Output the (X, Y) coordinate of the center of the cell containing the given text.  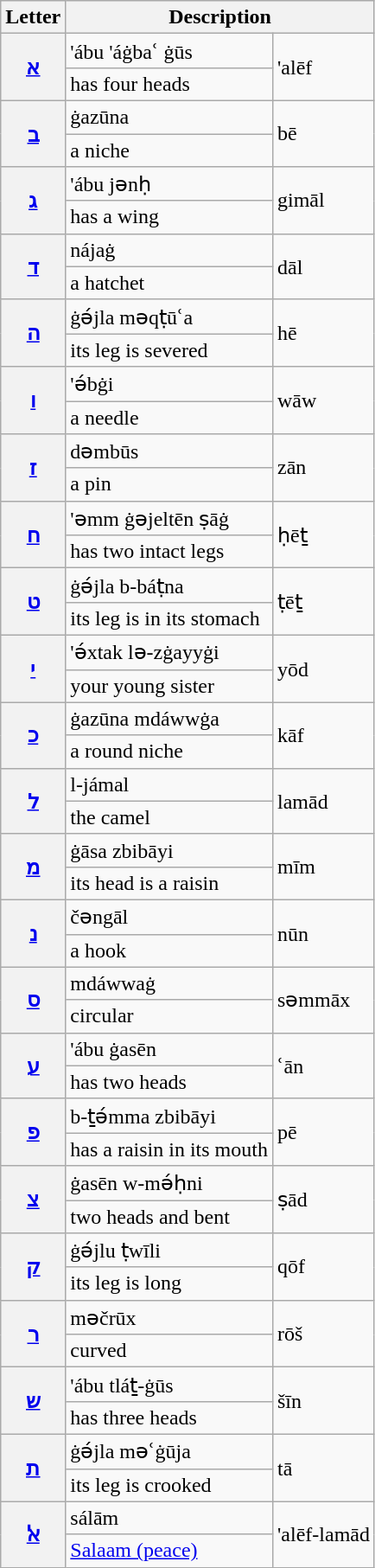
a hatchet (169, 283)
a hook (169, 950)
ġazūna (169, 117)
'ábu tláṯ-ġūs (169, 1385)
'alēf-lamād (323, 1534)
ע (33, 1066)
mīm (323, 867)
a niche (169, 150)
א (33, 67)
sálām (169, 1518)
'ə́bġi (169, 384)
its leg is long (169, 1283)
pē (323, 1132)
'ábu ġasēn (169, 1049)
'ábu jənḥ (169, 184)
səmmāx (323, 1000)
nūn (323, 933)
נ (33, 933)
qōf (323, 1267)
ה (33, 333)
a pin (169, 484)
'ábu 'áġbaʿ ġūs (169, 51)
פ (33, 1132)
ו (33, 400)
gimāl (323, 201)
צ (33, 1200)
ח (33, 534)
ʿān (323, 1066)
its leg is severed (169, 350)
Description (220, 17)
two heads and bent (169, 1217)
has a raisin in its mouth (169, 1149)
your young sister (169, 686)
rōš (323, 1334)
ל (33, 801)
šīn (323, 1401)
ġāsa zbibāyi (169, 850)
a needle (169, 418)
məčrūx (169, 1317)
bē (323, 133)
has a wing (169, 217)
ġə́jla məʿġūja (169, 1451)
curved (169, 1351)
the camel (169, 817)
ג (33, 201)
ġə́jla məqṭūʿa (169, 317)
its leg is crooked (169, 1485)
ש (33, 1401)
yōd (323, 669)
its head is a raisin (169, 883)
ﭏ (33, 1534)
has three heads (169, 1418)
čəngāl (169, 917)
'ə́xtak lə-zġayyġi (169, 652)
כ (33, 735)
l-jámal (169, 784)
tā (323, 1468)
ד (33, 266)
hē (323, 333)
b-ṯə́mma zbibāyi (169, 1116)
ת (33, 1468)
mdáwwaġ (169, 983)
י (33, 669)
has two intact legs (169, 552)
ט (33, 602)
ġə́jla b-báṭna (169, 586)
'alēf (323, 67)
ז (33, 468)
has four heads (169, 84)
ר (33, 1334)
'əmm ġəjeltēn ṣāġ (169, 518)
lamād (323, 801)
ġə́jlu ṭwīli (169, 1251)
kāf (323, 735)
ḥēṯ (323, 534)
its leg is in its stomach (169, 618)
dəmbūs (169, 451)
wāw (323, 400)
ṭēṯ (323, 602)
Letter (33, 17)
ק (33, 1267)
ס (33, 1000)
ġasēn w-mə́ḥni (169, 1183)
circular (169, 1016)
ṣād (323, 1200)
dāl (323, 266)
zān (323, 468)
Salaam (peace) (169, 1551)
ġazūna mdáwwġa (169, 719)
מ (33, 867)
has two heads (169, 1082)
a round niche (169, 752)
ב (33, 133)
nájaġ (169, 250)
